Find where the given text appears and provide that cell's center as (x, y) coordinate. 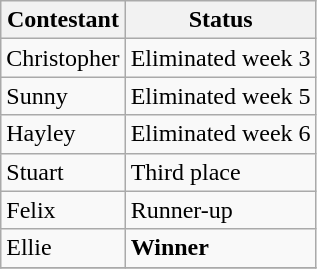
Eliminated week 5 (220, 96)
Christopher (63, 58)
Winner (220, 248)
Eliminated week 3 (220, 58)
Sunny (63, 96)
Stuart (63, 172)
Hayley (63, 134)
Runner-up (220, 210)
Contestant (63, 20)
Ellie (63, 248)
Status (220, 20)
Felix (63, 210)
Eliminated week 6 (220, 134)
Third place (220, 172)
